Pinpoint the cell where the given text exists, returning its (x, y) midpoint coordinate. 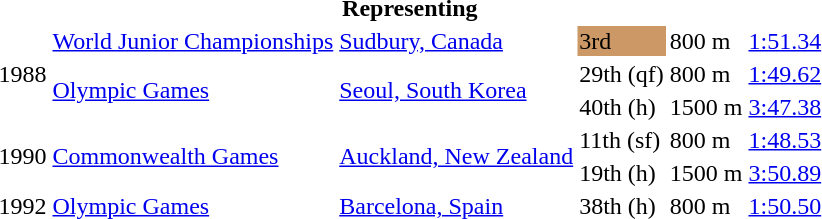
World Junior Championships (193, 41)
Commonwealth Games (193, 156)
Sudbury, Canada (456, 41)
Olympic Games (193, 90)
11th (sf) (622, 140)
40th (h) (622, 107)
Auckland, New Zealand (456, 156)
3rd (622, 41)
19th (h) (622, 173)
29th (qf) (622, 74)
Seoul, South Korea (456, 90)
